Determine the [X, Y] coordinate at the center of the cell enclosing the given text.  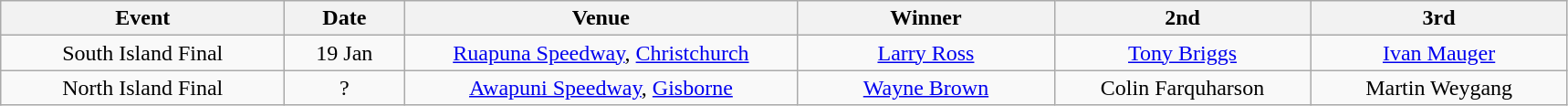
Venue [601, 18]
Event [142, 18]
Date [345, 18]
Colin Farquharson [1183, 88]
Tony Briggs [1183, 53]
3rd [1438, 18]
Wayne Brown [925, 88]
Awapuni Speedway, Gisborne [601, 88]
? [345, 88]
Winner [925, 18]
South Island Final [142, 53]
Martin Weygang [1438, 88]
Ruapuna Speedway, Christchurch [601, 53]
Larry Ross [925, 53]
19 Jan [345, 53]
North Island Final [142, 88]
2nd [1183, 18]
Ivan Mauger [1438, 53]
